Detect which cell encompasses the target text, then output its [X, Y] center coordinate. 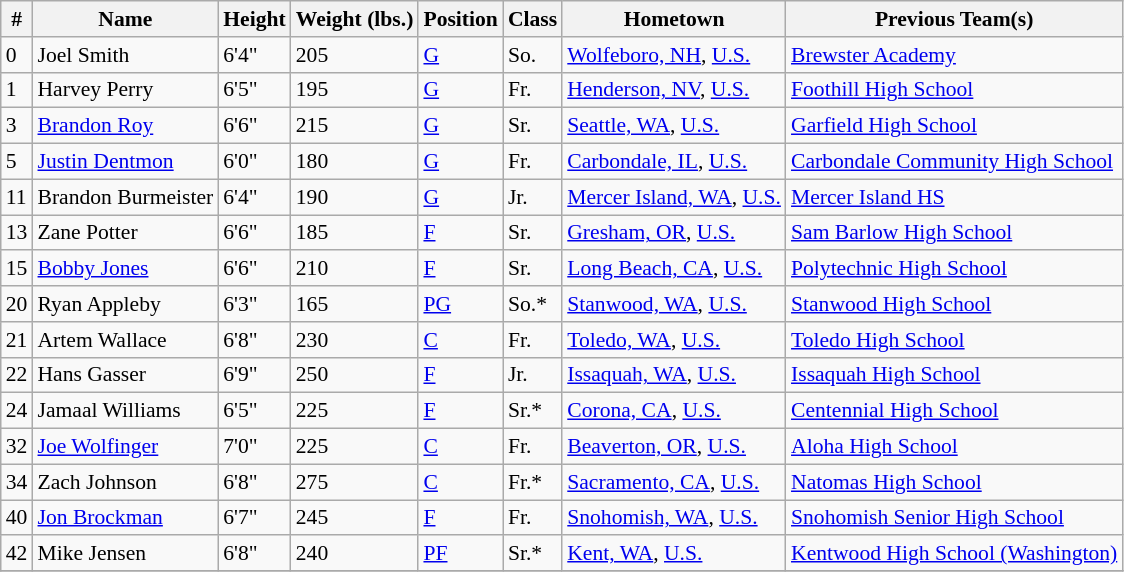
Position [460, 19]
Seattle, WA, U.S. [674, 126]
So.* [532, 304]
Sacramento, CA, U.S. [674, 482]
Gresham, OR, U.S. [674, 233]
Hans Gasser [125, 375]
32 [17, 447]
6'0" [254, 162]
3 [17, 126]
Carbondale, IL, U.S. [674, 162]
Mike Jensen [125, 554]
Class [532, 19]
Joe Wolfinger [125, 447]
210 [355, 269]
# [17, 19]
Toledo High School [954, 340]
185 [355, 233]
195 [355, 90]
6'3" [254, 304]
13 [17, 233]
Long Beach, CA, U.S. [674, 269]
42 [17, 554]
Beaverton, OR, U.S. [674, 447]
24 [17, 411]
Kentwood High School (Washington) [954, 554]
275 [355, 482]
Ryan Appleby [125, 304]
Brandon Burmeister [125, 197]
Snohomish, WA, U.S. [674, 518]
15 [17, 269]
Joel Smith [125, 55]
Zane Potter [125, 233]
Brewster Academy [954, 55]
6'9" [254, 375]
Bobby Jones [125, 269]
Harvey Perry [125, 90]
Brandon Roy [125, 126]
240 [355, 554]
20 [17, 304]
22 [17, 375]
Name [125, 19]
Kent, WA, U.S. [674, 554]
165 [355, 304]
215 [355, 126]
Henderson, NV, U.S. [674, 90]
250 [355, 375]
Justin Dentmon [125, 162]
Aloha High School [954, 447]
Garfield High School [954, 126]
Sam Barlow High School [954, 233]
Issaquah High School [954, 375]
Stanwood High School [954, 304]
Foothill High School [954, 90]
1 [17, 90]
245 [355, 518]
205 [355, 55]
7'0" [254, 447]
Natomas High School [954, 482]
Centennial High School [954, 411]
40 [17, 518]
Jamaal Williams [125, 411]
Hometown [674, 19]
Fr.* [532, 482]
Previous Team(s) [954, 19]
Jon Brockman [125, 518]
34 [17, 482]
Wolfeboro, NH, U.S. [674, 55]
5 [17, 162]
190 [355, 197]
0 [17, 55]
Mercer Island HS [954, 197]
Artem Wallace [125, 340]
Weight (lbs.) [355, 19]
6'7" [254, 518]
Corona, CA, U.S. [674, 411]
Toledo, WA, U.S. [674, 340]
Polytechnic High School [954, 269]
Zach Johnson [125, 482]
11 [17, 197]
Snohomish Senior High School [954, 518]
21 [17, 340]
180 [355, 162]
Carbondale Community High School [954, 162]
Mercer Island, WA, U.S. [674, 197]
Height [254, 19]
PG [460, 304]
Stanwood, WA, U.S. [674, 304]
230 [355, 340]
Issaquah, WA, U.S. [674, 375]
PF [460, 554]
So. [532, 55]
